Scan for the cell matching the given text and deliver its (X, Y) coordinate at center. 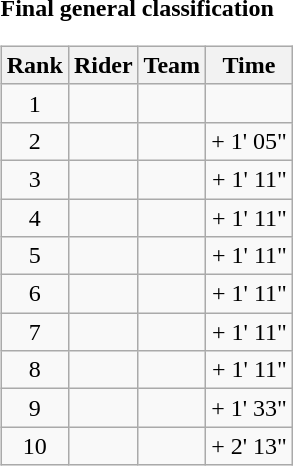
4 (34, 217)
3 (34, 179)
10 (34, 446)
2 (34, 141)
6 (34, 294)
+ 2' 13" (250, 446)
1 (34, 103)
Team (172, 65)
Rider (103, 65)
+ 1' 33" (250, 408)
8 (34, 370)
+ 1' 05" (250, 141)
Rank (34, 65)
Time (250, 65)
7 (34, 332)
9 (34, 408)
5 (34, 256)
